Search for the cell housing the specified text and yield its [x, y] center coordinate. 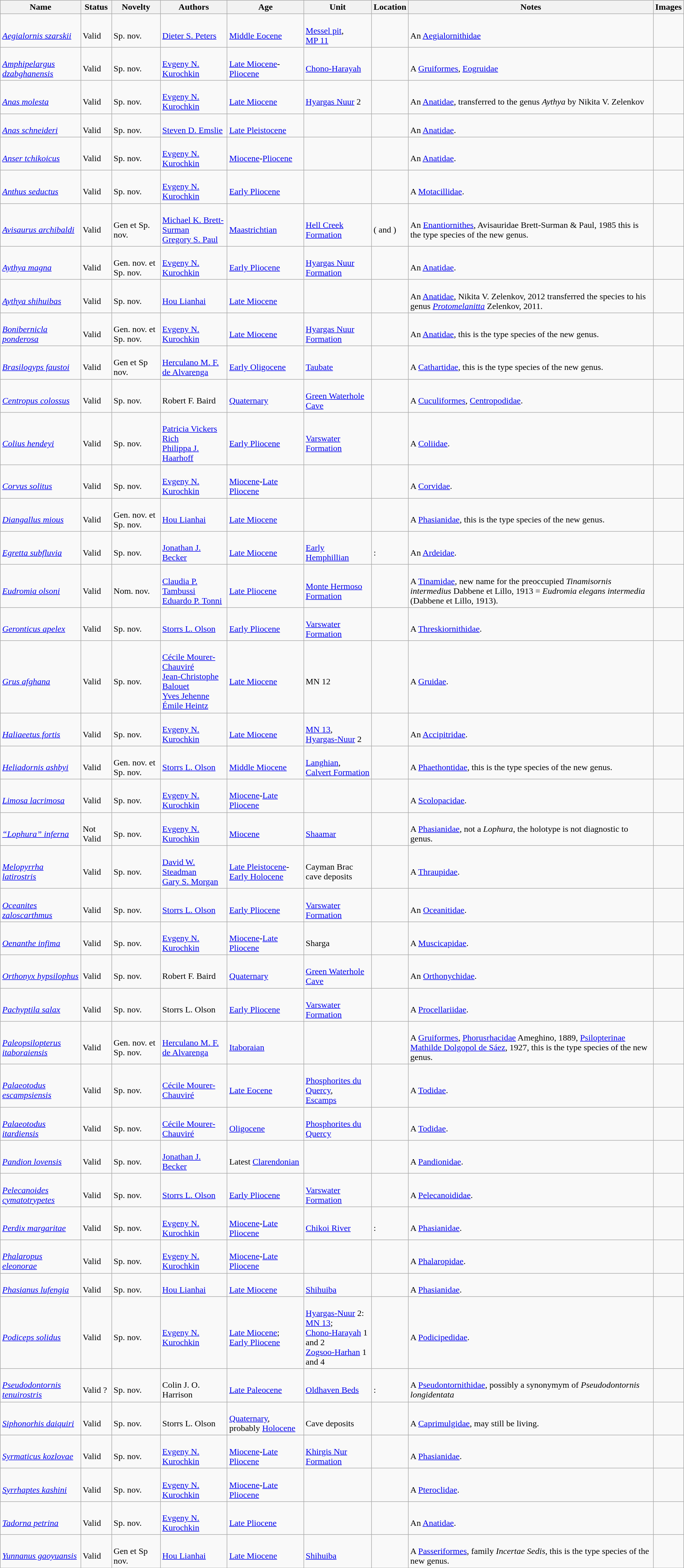
Podiceps solidus [40, 1333]
Corvus solitus [40, 482]
Valid ? [96, 1385]
Orthonyx hypsilophus [40, 971]
Amphipelargus dzabghanensis [40, 64]
Age [266, 7]
Location [390, 7]
A Passeriformes, family Incertae Sedis, this is the type species of the new genus. [531, 1551]
A Pteroclidae. [531, 1485]
A Gruiformes, Eogruidae [531, 64]
A Phasianidae, not a Lophura, the holotype is not diagnostic to genus. [531, 829]
Notes [531, 7]
Oenanthe infima [40, 938]
Langhian,Calvert Formation [338, 763]
A Pandionidae. [531, 1157]
Monte Hermoso Formation [338, 586]
A Tinamidae, new name for the preoccupied Tinamisornis intermedius Dabbene et Lillo, 1913 = Eudromia elegans intermedia (Dabbene et Lillo, 1913). [531, 586]
Haliaeetus fortis [40, 729]
Taubate [338, 362]
Pseudodontornis tenuirostris [40, 1385]
Novelty [136, 7]
Brasilogyps faustoi [40, 362]
Palaeotodus itardiensis [40, 1124]
Late Pleistocene [266, 125]
Dieter S. Peters [194, 31]
A Thraupidae. [531, 867]
Cécile Mourer-ChauviréJean-Christophe BalouetYves JehenneÉmile Heintz [194, 677]
A Pelecanoididae. [531, 1190]
Oceanites zaloscarthmus [40, 905]
Sharga [338, 938]
Phosphorites du Quercy,Escamps [338, 1086]
Tadorna petrina [40, 1518]
Heliadornis ashbyi [40, 763]
An Orthonychidae. [531, 971]
Bonibernicla ponderosa [40, 329]
Pandion lovensis [40, 1157]
An Aegialornithidae [531, 31]
An Anatidae, this is the type species of the new genus. [531, 329]
A Cuculiformes, Centropodidae. [531, 396]
Aegialornis szarskii [40, 31]
A Phaethontidae, this is the type species of the new genus. [531, 763]
Oldhaven Beds [338, 1385]
A Pseudontornithidae, possibly a synonymym of Pseudodontornis longidentata [531, 1385]
Anser tchikoicus [40, 154]
A Motacillidae. [531, 187]
Oligocene [266, 1124]
A Scolopacidae. [531, 796]
Chikoi River [338, 1223]
Nom. nov. [136, 586]
Miocene-Pliocene [266, 154]
Perdix margaritae [40, 1223]
Late Pleistocene-Early Holocene [266, 867]
Not Valid [96, 829]
Phalaropus eleonorae [40, 1256]
A Coliidae. [531, 439]
Late Eocene [266, 1086]
An Oceanitidae. [531, 905]
Egretta subfluvia [40, 548]
Steven D. Emslie [194, 125]
An Anatidae, Nikita V. Zelenkov, 2012 transferred the species to his genus Protomelanitta Zelenkov, 2011. [531, 296]
Images [669, 7]
MN 12 [338, 677]
Aythya magna [40, 263]
A Phalaropidae. [531, 1256]
Latest Clarendonian [266, 1157]
Siphonorhis daiquiri [40, 1418]
David W. SteadmanGary S. Morgan [194, 867]
Paleopsilopterus itaboraiensis [40, 1043]
Chono-Harayah [338, 64]
Unit [338, 7]
Late Miocene-Pliocene [266, 64]
Quaternary, probably Holocene [266, 1418]
A Cathartidae, this is the type species of the new genus. [531, 362]
Phasianus lufengia [40, 1285]
Anas molesta [40, 97]
Michael K. Brett-SurmanGregory S. Paul [194, 225]
A Muscicapidae. [531, 938]
A Gruiformes, Phorusrhacidae Ameghino, 1889, Psilopterinae Mathilde Dolgopol de Sáez, 1927, this is the type species of the new genus. [531, 1043]
Melopyrrha latirostris [40, 867]
A Caprimulgidae, may still be living. [531, 1418]
Khirgis Nur Formation [338, 1452]
An Accipitridae. [531, 729]
Pachyptila salax [40, 1004]
Centropus colossus [40, 396]
Grus afghana [40, 677]
Palaeotodus escampsiensis [40, 1086]
An Ardeidae. [531, 548]
( and ) [390, 225]
Hell Creek Formation [338, 225]
Shaamar [338, 829]
Late Paleocene [266, 1385]
A Threskiornithidae. [531, 624]
Cave deposits [338, 1418]
Anthus seductus [40, 187]
Pelecanoides cymatotrypetes [40, 1190]
Syrmaticus kozlovae [40, 1452]
Name [40, 7]
Anas schneideri [40, 125]
A Phasianidae, this is the type species of the new genus. [531, 515]
Messel pit,MP 11 [338, 31]
Hyargas Nuur 2 [338, 97]
Early Hemphillian [338, 548]
A Procellariidae. [531, 1004]
Eudromia olsoni [40, 586]
A Corvidae. [531, 482]
Early Oligocene [266, 362]
Patricia Vickers RichPhilippa J. Haarhoff [194, 439]
Limosa lacrimosa [40, 796]
Diangallus mious [40, 515]
A Gruidae. [531, 677]
Colin J. O. Harrison [194, 1385]
Hyargas-Nuur 2:MN 13; Chono-Harayah 1 and 2 Zogsoo-Harhan 1 and 4 [338, 1333]
An Enantiornithes, Avisauridae Brett-Surman & Paul, 1985 this is the type species of the new genus. [531, 225]
Avisaurus archibaldi [40, 225]
“Lophura” inferna [40, 829]
Yunnanus gaoyuansis [40, 1551]
MN 13,Hyargas-Nuur 2 [338, 729]
Maastrichtian [266, 225]
Cayman Brac cave deposits [338, 867]
Phosphorites du Quercy [338, 1124]
A Podicipedidae. [531, 1333]
Gen et Sp. nov. [136, 225]
Middle Eocene [266, 31]
Miocene [266, 829]
Geronticus apelex [40, 624]
Claudia P. TambussiEduardo P. Tonni [194, 586]
Colius hendeyi [40, 439]
An Anatidae, transferred to the genus Aythya by Nikita V. Zelenkov [531, 97]
Aythya shihuibas [40, 296]
Status [96, 7]
Itaboraian [266, 1043]
Syrrhaptes kashini [40, 1485]
Middle Miocene [266, 763]
Late Miocene;Early Pliocene [266, 1333]
Authors [194, 7]
